Detect which cell encompasses the target text, then output its [x, y] center coordinate. 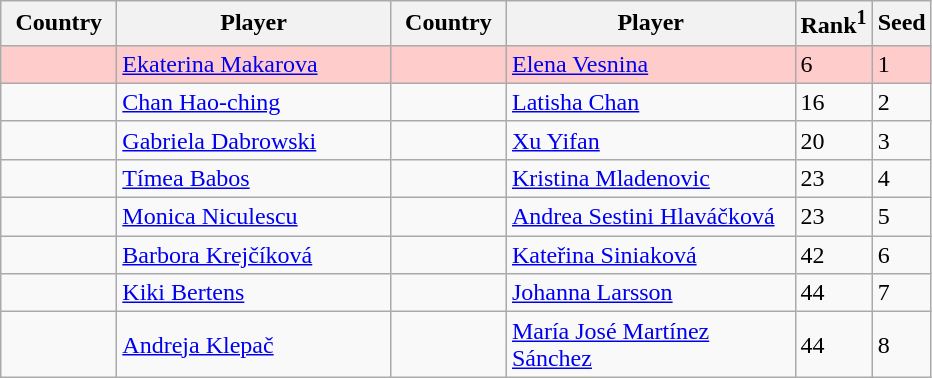
Latisha Chan [650, 102]
Rank1 [834, 24]
Johanna Larsson [650, 293]
8 [902, 344]
2 [902, 102]
4 [902, 178]
Kristina Mladenovic [650, 178]
Kiki Bertens [254, 293]
Xu Yifan [650, 140]
Andreja Klepač [254, 344]
Gabriela Dabrowski [254, 140]
Ekaterina Makarova [254, 64]
3 [902, 140]
Barbora Krejčíková [254, 255]
Elena Vesnina [650, 64]
1 [902, 64]
16 [834, 102]
Seed [902, 24]
Kateřina Siniaková [650, 255]
42 [834, 255]
20 [834, 140]
María José Martínez Sánchez [650, 344]
5 [902, 217]
7 [902, 293]
Tímea Babos [254, 178]
Andrea Sestini Hlaváčková [650, 217]
Chan Hao-ching [254, 102]
Monica Niculescu [254, 217]
